Locate the cell with the specified text and output its [x, y] center coordinate. 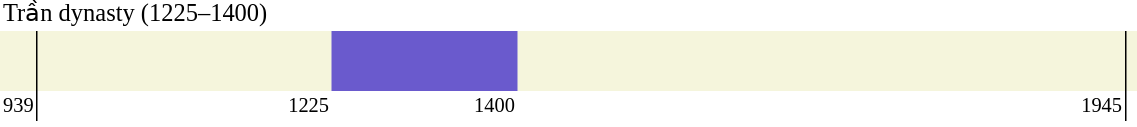
1225 [185, 106]
939 [19, 106]
1400 [425, 106]
1945 [822, 106]
